Return the [x, y] coordinate for the center point of the cell that contains the specified text.  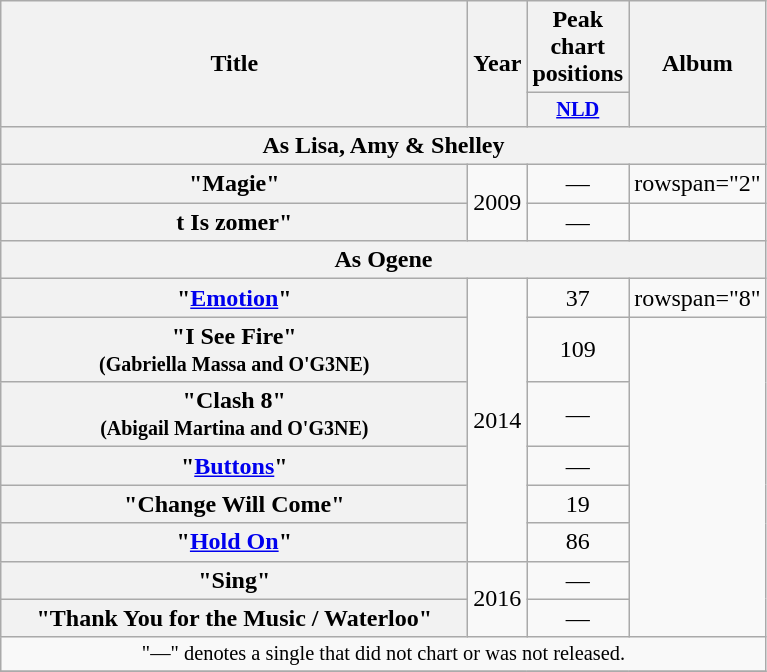
Peak chart positions [578, 47]
"Magie" [234, 184]
Album [698, 64]
As Lisa, Amy & Shelley [384, 145]
2016 [498, 599]
109 [578, 350]
2014 [498, 420]
"Sing" [234, 580]
"—" denotes a single that did not chart or was not released. [384, 654]
t Is zomer" [234, 222]
"I See Fire"(Gabriella Massa and O'G3NE) [234, 350]
"Thank You for the Music / Waterloo" [234, 618]
Year [498, 64]
rowspan="8" [698, 298]
rowspan="2" [698, 184]
"Emotion" [234, 298]
As Ogene [384, 260]
"Hold On" [234, 542]
"Buttons" [234, 466]
Title [234, 64]
NLD [578, 110]
"Change Will Come" [234, 504]
86 [578, 542]
37 [578, 298]
"Clash 8"(Abigail Martina and O'G3NE) [234, 414]
2009 [498, 203]
19 [578, 504]
